Return the [X, Y] coordinate for the center point of the cell that contains the specified text.  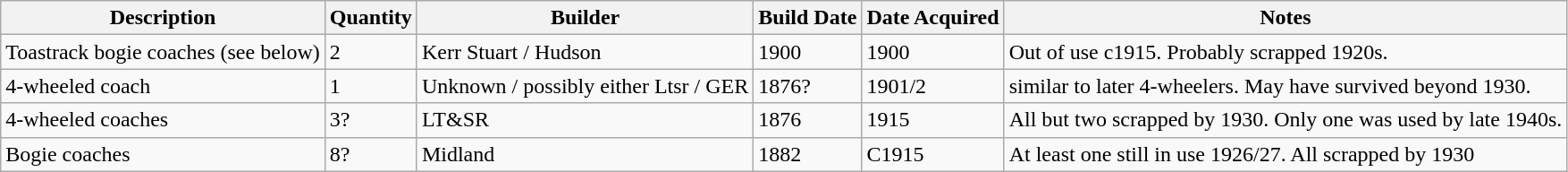
1915 [933, 120]
1901/2 [933, 86]
4-wheeled coach [163, 86]
At least one still in use 1926/27. All scrapped by 1930 [1286, 154]
Kerr Stuart / Hudson [585, 52]
3? [370, 120]
Quantity [370, 18]
Out of use c1915. Probably scrapped 1920s. [1286, 52]
Description [163, 18]
4-wheeled coaches [163, 120]
2 [370, 52]
8? [370, 154]
Build Date [808, 18]
1876 [808, 120]
C1915 [933, 154]
Bogie coaches [163, 154]
Unknown / possibly either Ltsr / GER [585, 86]
Toastrack bogie coaches (see below) [163, 52]
Date Acquired [933, 18]
All but two scrapped by 1930. Only one was used by late 1940s. [1286, 120]
similar to later 4-wheelers. May have survived beyond 1930. [1286, 86]
Builder [585, 18]
1882 [808, 154]
1 [370, 86]
Midland [585, 154]
1876? [808, 86]
Notes [1286, 18]
LT&SR [585, 120]
